Locate the cell with the specified text and output its (X, Y) center coordinate. 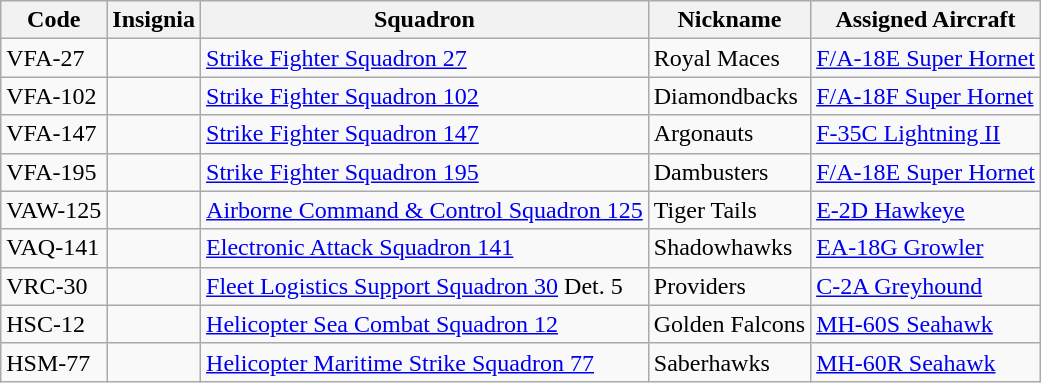
Electronic Attack Squadron 141 (425, 248)
VFA-195 (54, 172)
Diamondbacks (729, 96)
Insignia (154, 20)
Helicopter Sea Combat Squadron 12 (425, 324)
Tiger Tails (729, 210)
Nickname (729, 20)
VFA-27 (54, 58)
MH-60S Seahawk (926, 324)
F/A-18F Super Hornet (926, 96)
E-2D Hawkeye (926, 210)
VAQ-141 (54, 248)
EA-18G Growler (926, 248)
C-2A Greyhound (926, 286)
VRC-30 (54, 286)
VAW-125 (54, 210)
Royal Maces (729, 58)
Shadowhawks (729, 248)
HSM-77 (54, 362)
Airborne Command & Control Squadron 125 (425, 210)
Golden Falcons (729, 324)
Strike Fighter Squadron 102 (425, 96)
Squadron (425, 20)
Saberhawks (729, 362)
Code (54, 20)
Dambusters (729, 172)
Providers (729, 286)
Argonauts (729, 134)
HSC-12 (54, 324)
F-35C Lightning II (926, 134)
VFA-147 (54, 134)
Strike Fighter Squadron 195 (425, 172)
VFA-102 (54, 96)
MH-60R Seahawk (926, 362)
Helicopter Maritime Strike Squadron 77 (425, 362)
Strike Fighter Squadron 147 (425, 134)
Assigned Aircraft (926, 20)
Fleet Logistics Support Squadron 30 Det. 5 (425, 286)
Strike Fighter Squadron 27 (425, 58)
